Output the [X, Y] coordinate of the center of the cell containing the given text.  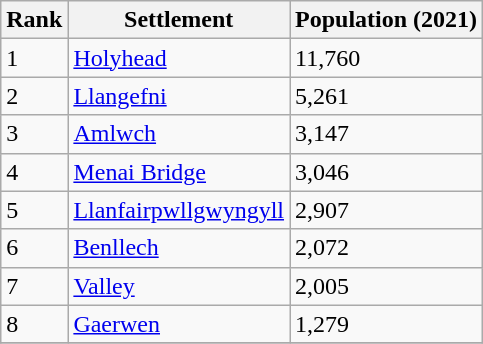
Amlwch [179, 134]
8 [34, 324]
6 [34, 248]
Population (2021) [386, 20]
Llangefni [179, 96]
Benllech [179, 248]
3 [34, 134]
1,279 [386, 324]
7 [34, 286]
Llanfairpwllgwyngyll [179, 210]
1 [34, 58]
2,072 [386, 248]
Valley [179, 286]
3,046 [386, 172]
2 [34, 96]
4 [34, 172]
2,907 [386, 210]
11,760 [386, 58]
Menai Bridge [179, 172]
Settlement [179, 20]
Gaerwen [179, 324]
5,261 [386, 96]
5 [34, 210]
Rank [34, 20]
2,005 [386, 286]
3,147 [386, 134]
Holyhead [179, 58]
